For the text-containing cell, return its midpoint in [x, y] coordinate format. 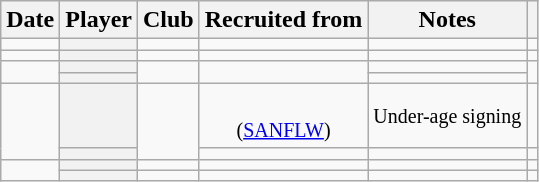
(SANFLW) [284, 116]
Under-age signing [448, 116]
Recruited from [284, 20]
Club [168, 20]
Player [99, 20]
Date [30, 20]
Notes [448, 20]
